Output the (X, Y) coordinate of the center of the cell containing the given text.  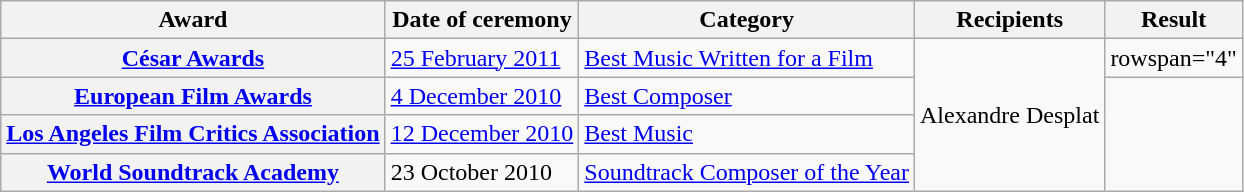
Best Composer (747, 96)
Result (1174, 20)
Best Music Written for a Film (747, 58)
Recipients (1010, 20)
Date of ceremony (482, 20)
25 February 2011 (482, 58)
rowspan="4" (1174, 58)
European Film Awards (193, 96)
Los Angeles Film Critics Association (193, 134)
World Soundtrack Academy (193, 172)
Award (193, 20)
12 December 2010 (482, 134)
4 December 2010 (482, 96)
César Awards (193, 58)
Category (747, 20)
Alexandre Desplat (1010, 115)
23 October 2010 (482, 172)
Soundtrack Composer of the Year (747, 172)
Best Music (747, 134)
